Return (X, Y) of the center of cell containing provided text 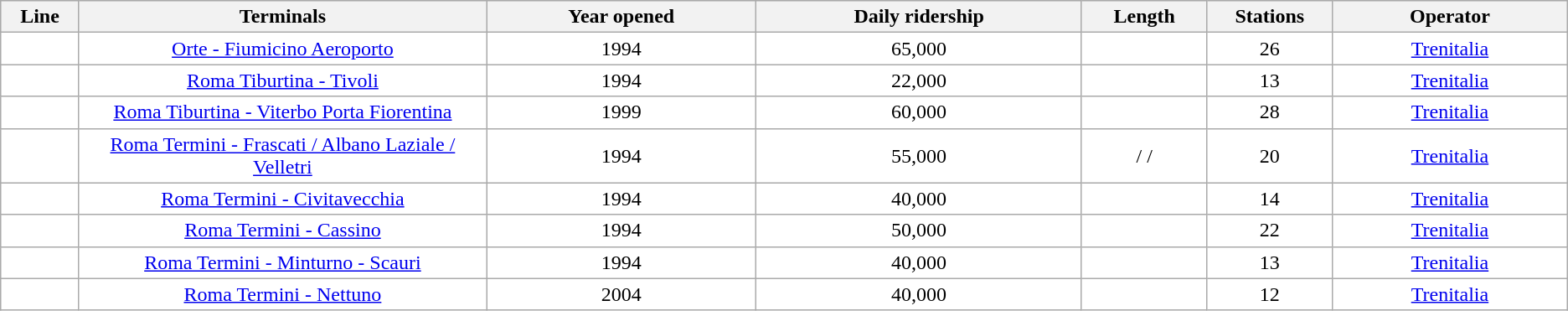
Stations (1270, 17)
60,000 (920, 112)
22 (1270, 231)
65,000 (920, 49)
/ / (1144, 156)
Year opened (622, 17)
22,000 (920, 80)
14 (1270, 199)
Terminals (282, 17)
Orte - Fiumicino Aeroporto (282, 49)
20 (1270, 156)
28 (1270, 112)
55,000 (920, 156)
26 (1270, 49)
2004 (622, 294)
Roma Tiburtina - Tivoli (282, 80)
Length (1144, 17)
50,000 (920, 231)
12 (1270, 294)
Roma Termini - Nettuno (282, 294)
1999 (622, 112)
Daily ridership (920, 17)
Operator (1451, 17)
Roma Termini - Minturno - Scauri (282, 262)
Line (40, 17)
Roma Termini - Frascati / Albano Laziale / Velletri (282, 156)
Roma Tiburtina - Viterbo Porta Fiorentina (282, 112)
Roma Termini - Cassino (282, 231)
Roma Termini - Civitavecchia (282, 199)
